Capture the cell that displays the provided text and extract its [X, Y] central coordinate. 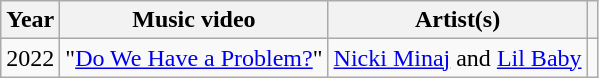
2022 [30, 58]
Music video [194, 20]
"Do We Have a Problem?" [194, 58]
Nicki Minaj and Lil Baby [458, 58]
Year [30, 20]
Artist(s) [458, 20]
